For the text-containing cell, return its midpoint in (x, y) coordinate format. 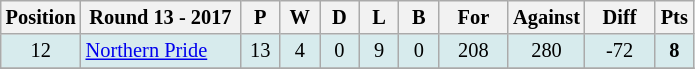
For (474, 17)
13 (260, 51)
Pts (674, 17)
9 (379, 51)
Northern Pride (161, 51)
Against (546, 17)
280 (546, 51)
D (340, 17)
8 (674, 51)
208 (474, 51)
12 (41, 51)
Round 13 - 2017 (161, 17)
Position (41, 17)
Diff (620, 17)
L (379, 17)
P (260, 17)
-72 (620, 51)
4 (300, 51)
W (300, 17)
B (419, 17)
